Find where the given text appears and provide that cell's center as (x, y) coordinate. 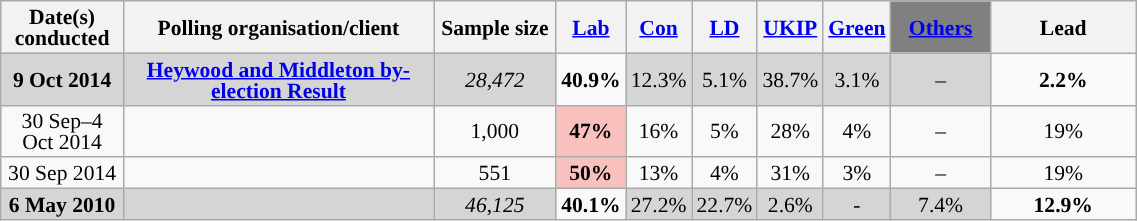
Date(s)conducted (62, 27)
40.9% (590, 79)
5.1% (725, 79)
12.9% (1064, 204)
3.1% (856, 79)
2.2% (1064, 79)
Lab (590, 27)
551 (496, 174)
47% (590, 131)
46,125 (496, 204)
Heywood and Middleton by-election Result (278, 79)
30 Sep–4 Oct 2014 (62, 131)
12.3% (659, 79)
28,472 (496, 79)
9 Oct 2014 (62, 79)
38.7% (790, 79)
27.2% (659, 204)
Green (856, 27)
50% (590, 174)
6 May 2010 (62, 204)
3% (856, 174)
- (856, 204)
16% (659, 131)
22.7% (725, 204)
Sample size (496, 27)
Lead (1064, 27)
7.4% (941, 204)
Others (941, 27)
2.6% (790, 204)
LD (725, 27)
5% (725, 131)
UKIP (790, 27)
Con (659, 27)
Polling organisation/client (278, 27)
1,000 (496, 131)
13% (659, 174)
31% (790, 174)
28% (790, 131)
40.1% (590, 204)
30 Sep 2014 (62, 174)
